Scan for the cell matching the given text and deliver its (X, Y) coordinate at center. 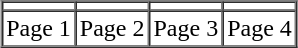
Page 3 (186, 28)
Page 4 (260, 28)
Page 2 (112, 28)
Page 1 (39, 28)
